Provide the (X, Y) coordinate of the cell's center where the given text is located.  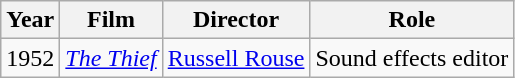
Director (236, 20)
Year (30, 20)
Sound effects editor (412, 58)
Russell Rouse (236, 58)
Role (412, 20)
Film (111, 20)
1952 (30, 58)
The Thief (111, 58)
